Identify which cell holds the provided text, then report its [X, Y] central coordinate. 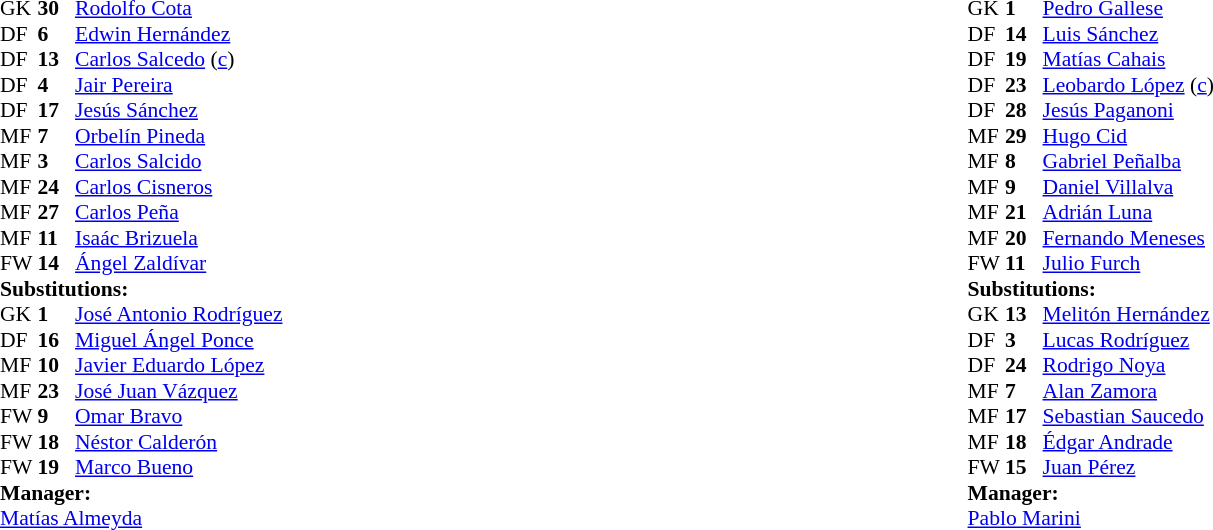
8 [1024, 161]
Ángel Zaldívar [178, 263]
Jair Pereira [178, 85]
27 [57, 213]
21 [1024, 213]
Jesús Sánchez [178, 111]
28 [1024, 111]
Javier Eduardo López [178, 365]
Néstor Calderón [178, 442]
6 [57, 34]
Carlos Salcedo (c) [178, 59]
Omar Bravo [178, 417]
Manager: [141, 493]
Miguel Ángel Ponce [178, 340]
29 [1024, 136]
Substitutions: [141, 289]
4 [57, 85]
1 [57, 315]
Carlos Peña [178, 213]
20 [1024, 238]
15 [1024, 467]
Orbelín Pineda [178, 136]
16 [57, 340]
José Juan Vázquez [178, 391]
José Antonio Rodríguez [178, 315]
Carlos Salcido [178, 161]
Edwin Hernández [178, 34]
Isaác Brizuela [178, 238]
Marco Bueno [178, 467]
10 [57, 365]
Carlos Cisneros [178, 187]
